Extract the [X, Y] coordinate from the center of the cell holding the provided text.  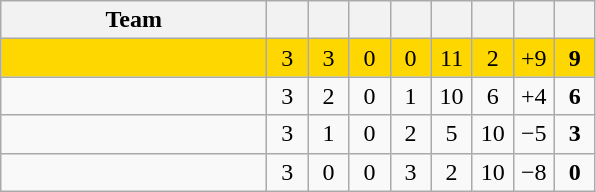
Team [134, 20]
−8 [534, 172]
9 [574, 58]
+4 [534, 96]
5 [452, 134]
+9 [534, 58]
−5 [534, 134]
11 [452, 58]
